Detect which cell encompasses the target text, then output its (x, y) center coordinate. 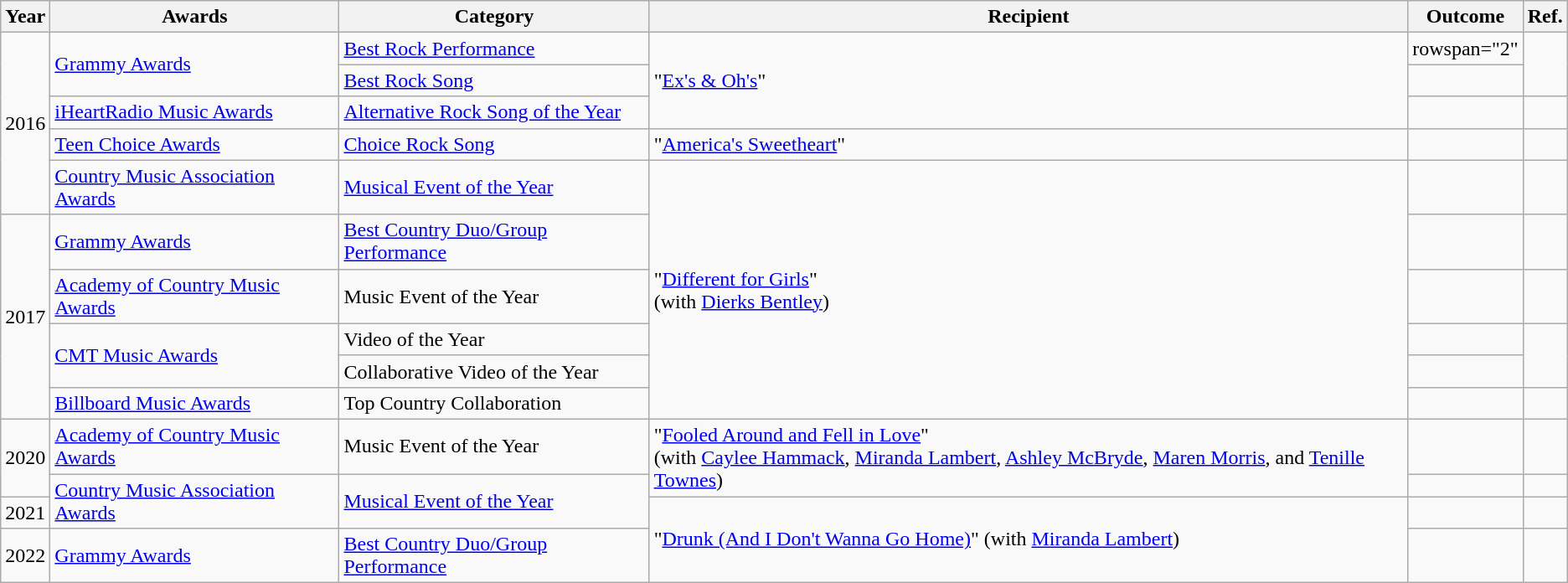
Alternative Rock Song of the Year (494, 112)
2020 (25, 457)
"Drunk (And I Don't Wanna Go Home)" (with Miranda Lambert) (1029, 539)
Top Country Collaboration (494, 403)
Best Rock Song (494, 80)
Ref. (1545, 17)
2022 (25, 556)
Outcome (1466, 17)
"Fooled Around and Fell in Love"(with Caylee Hammack, Miranda Lambert, Ashley McBryde, Maren Morris, and Tenille Townes) (1029, 457)
2021 (25, 512)
Collaborative Video of the Year (494, 371)
"Different for Girls"(with Dierks Bentley) (1029, 290)
CMT Music Awards (194, 355)
2016 (25, 124)
Teen Choice Awards (194, 144)
iHeartRadio Music Awards (194, 112)
Video of the Year (494, 339)
Choice Rock Song (494, 144)
Year (25, 17)
Billboard Music Awards (194, 403)
Recipient (1029, 17)
Best Rock Performance (494, 49)
"Ex's & Oh's" (1029, 80)
2017 (25, 317)
Category (494, 17)
"America's Sweetheart" (1029, 144)
rowspan="2" (1466, 49)
Awards (194, 17)
